Find where the given text appears and provide that cell's center as (X, Y) coordinate. 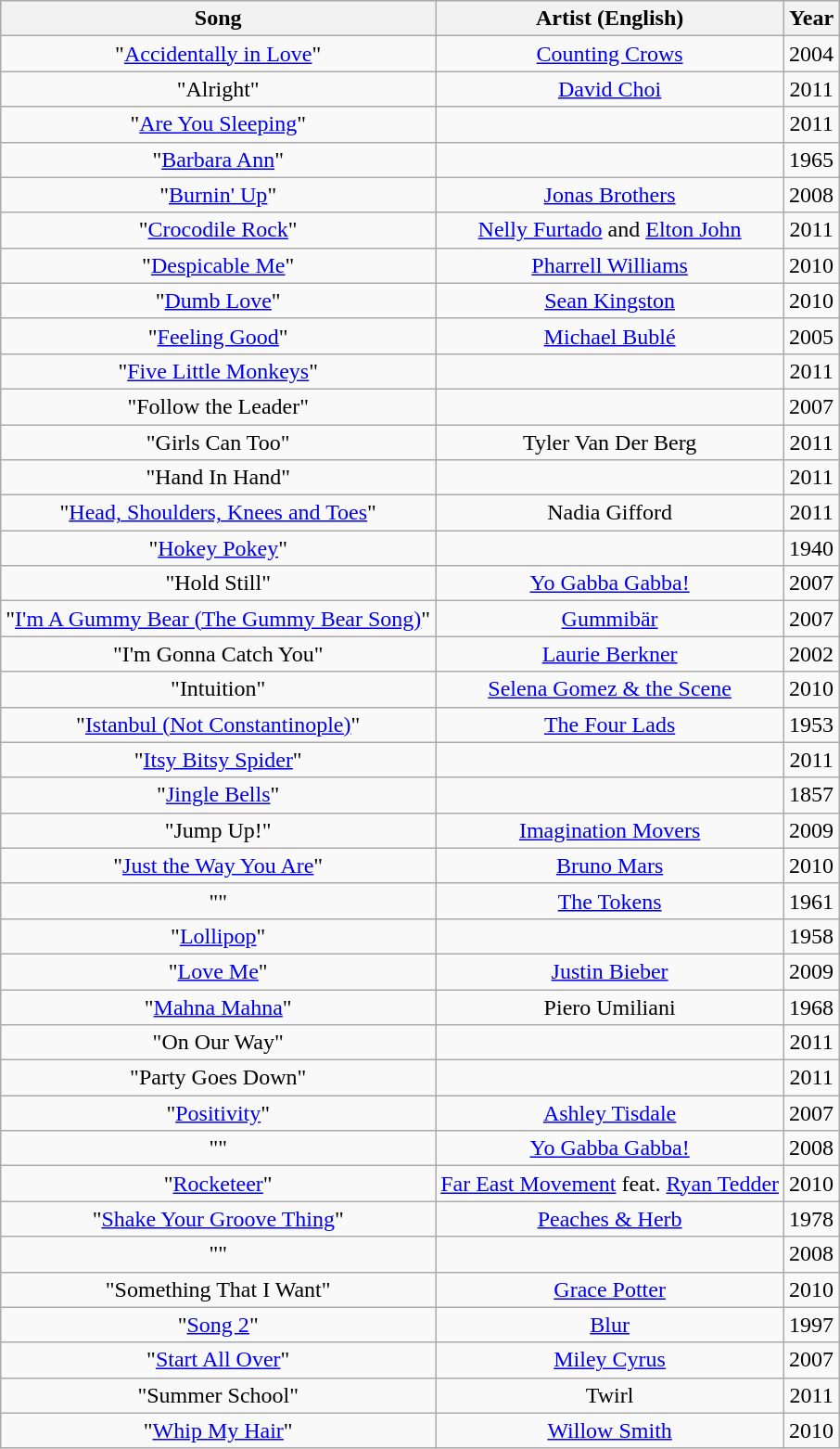
Tyler Van Der Berg (610, 442)
"I'm Gonna Catch You" (219, 654)
"Jump Up!" (219, 830)
1961 (812, 901)
"Positivity" (219, 1113)
"Song 2" (219, 1325)
Artist (English) (610, 19)
1968 (812, 1007)
"Start All Over" (219, 1360)
Far East Movement feat. Ryan Tedder (610, 1184)
Year (812, 19)
2004 (812, 54)
Michael Bublé (610, 336)
"Whip My Hair" (219, 1430)
"Rocketeer" (219, 1184)
Willow Smith (610, 1430)
"Accidentally in Love" (219, 54)
"Hand In Hand" (219, 478)
Grace Potter (610, 1289)
David Choi (610, 89)
Nadia Gifford (610, 513)
"Alright" (219, 89)
1997 (812, 1325)
"Shake Your Groove Thing" (219, 1219)
Piero Umiliani (610, 1007)
The Tokens (610, 901)
"Just the Way You Are" (219, 866)
Nelly Furtado and Elton John (610, 230)
1958 (812, 936)
Twirl (610, 1395)
"Head, Shoulders, Knees and Toes" (219, 513)
"Itsy Bitsy Spider" (219, 760)
Miley Cyrus (610, 1360)
"Dumb Love" (219, 301)
1940 (812, 548)
Bruno Mars (610, 866)
"Feeling Good" (219, 336)
"Mahna Mahna" (219, 1007)
1978 (812, 1219)
"Girls Can Too" (219, 442)
Selena Gomez & the Scene (610, 689)
2005 (812, 336)
Blur (610, 1325)
"Lollipop" (219, 936)
"Something That I Want" (219, 1289)
"Five Little Monkeys" (219, 371)
Pharrell Williams (610, 265)
"Party Goes Down" (219, 1078)
Imagination Movers (610, 830)
Gummibär (610, 619)
Counting Crows (610, 54)
Justin Bieber (610, 971)
"Jingle Bells" (219, 795)
Ashley Tisdale (610, 1113)
Laurie Berkner (610, 654)
"Istanbul (Not Constantinople)" (219, 724)
"Hold Still" (219, 583)
"Intuition" (219, 689)
"On Our Way" (219, 1043)
"Love Me" (219, 971)
"Despicable Me" (219, 265)
1953 (812, 724)
"Follow the Leader" (219, 406)
1965 (812, 160)
"Summer School" (219, 1395)
1857 (812, 795)
"Crocodile Rock" (219, 230)
Song (219, 19)
"Burnin' Up" (219, 195)
"Barbara Ann" (219, 160)
2002 (812, 654)
Jonas Brothers (610, 195)
Peaches & Herb (610, 1219)
"Hokey Pokey" (219, 548)
"Are You Sleeping" (219, 124)
The Four Lads (610, 724)
Sean Kingston (610, 301)
"I'm A Gummy Bear (The Gummy Bear Song)" (219, 619)
